Scan for the cell matching the given text and deliver its (x, y) coordinate at center. 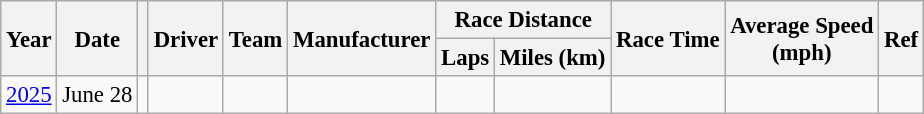
Laps (466, 58)
Manufacturer (362, 38)
Miles (km) (552, 58)
Race Time (668, 38)
Year (29, 38)
Team (255, 38)
Driver (186, 38)
Ref (902, 38)
2025 (29, 95)
Race Distance (524, 20)
Average Speed(mph) (802, 38)
Date (98, 38)
June 28 (98, 95)
